Search for the cell housing the specified text and yield its [x, y] center coordinate. 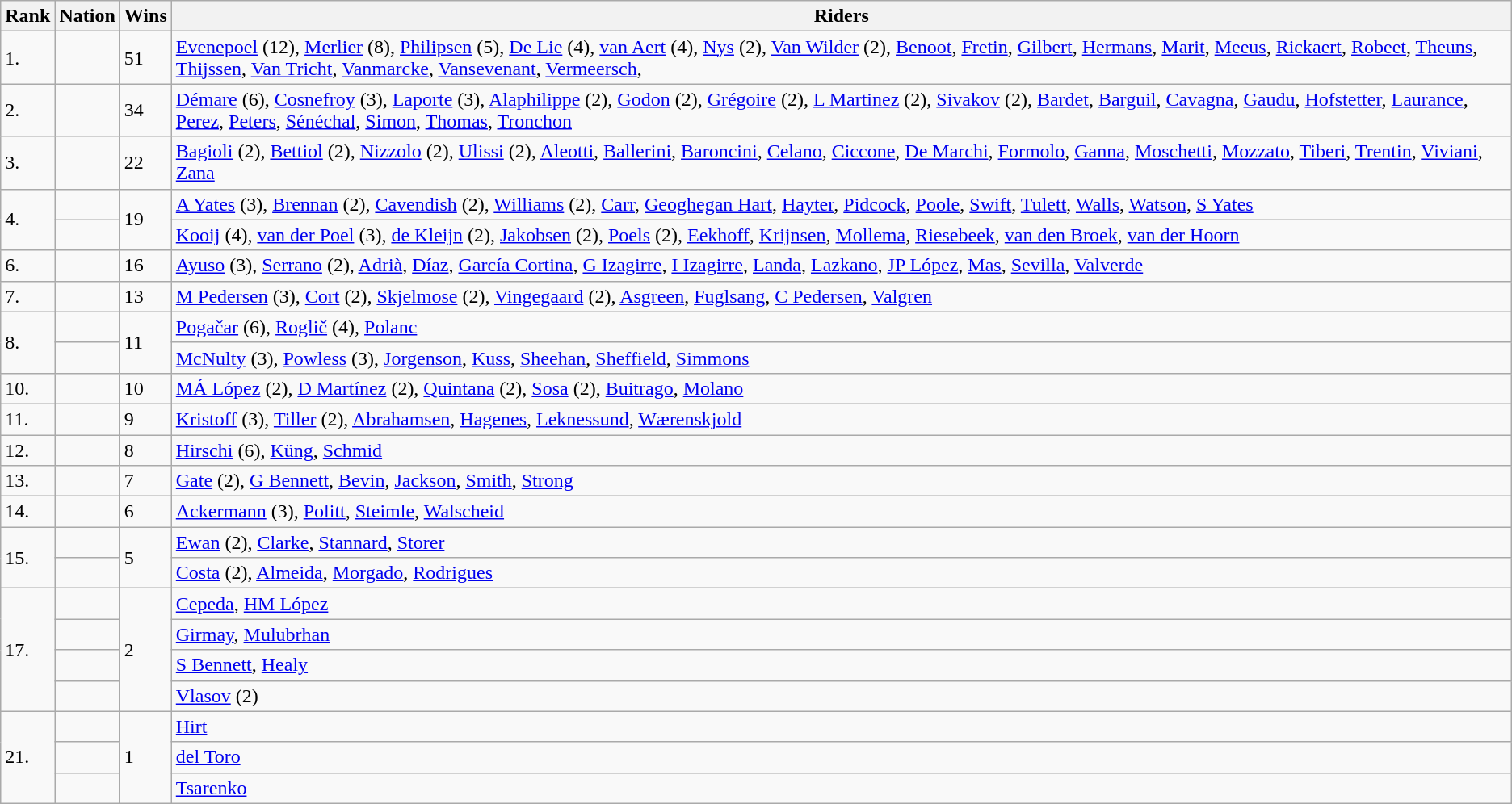
Riders [842, 16]
Pogačar (6), Roglič (4), Polanc [842, 327]
16 [145, 266]
17. [27, 650]
1 [145, 757]
MÁ López (2), D Martínez (2), Quintana (2), Sosa (2), Buitrago, Molano [842, 388]
11. [27, 419]
11 [145, 342]
21. [27, 757]
13 [145, 296]
51 [145, 58]
3. [27, 163]
5 [145, 558]
6 [145, 512]
Kristoff (3), Tiller (2), Abrahamsen, Hagenes, Leknessund, Wærenskjold [842, 419]
34 [145, 110]
Ackermann (3), Politt, Steimle, Walscheid [842, 512]
Cepeda, HM López [842, 604]
Hirt [842, 727]
4. [27, 220]
A Yates (3), Brennan (2), Cavendish (2), Williams (2), Carr, Geoghegan Hart, Hayter, Pidcock, Poole, Swift, Tulett, Walls, Watson, S Yates [842, 204]
Girmay, Mulubrhan [842, 634]
S Bennett, Healy [842, 665]
Nation [87, 16]
6. [27, 266]
10 [145, 388]
19 [145, 220]
Hirschi (6), Küng, Schmid [842, 450]
Ayuso (3), Serrano (2), Adrià, Díaz, García Cortina, G Izagirre, I Izagirre, Landa, Lazkano, JP López, Mas, Sevilla, Valverde [842, 266]
Rank [27, 16]
8 [145, 450]
M Pedersen (3), Cort (2), Skjelmose (2), Vingegaard (2), Asgreen, Fuglsang, C Pedersen, Valgren [842, 296]
Kooij (4), van der Poel (3), de Kleijn (2), Jakobsen (2), Poels (2), Eekhoff, Krijnsen, Mollema, Riesebeek, van den Broek, van der Hoorn [842, 235]
2. [27, 110]
Costa (2), Almeida, Morgado, Rodrigues [842, 573]
10. [27, 388]
Ewan (2), Clarke, Stannard, Storer [842, 542]
13. [27, 481]
del Toro [842, 757]
Gate (2), G Bennett, Bevin, Jackson, Smith, Strong [842, 481]
Wins [145, 16]
1. [27, 58]
Vlasov (2) [842, 696]
15. [27, 558]
14. [27, 512]
7. [27, 296]
12. [27, 450]
22 [145, 163]
9 [145, 419]
Tsarenko [842, 788]
2 [145, 650]
8. [27, 342]
McNulty (3), Powless (3), Jorgenson, Kuss, Sheehan, Sheffield, Simmons [842, 358]
7 [145, 481]
